Detect which cell encompasses the target text, then output its [X, Y] center coordinate. 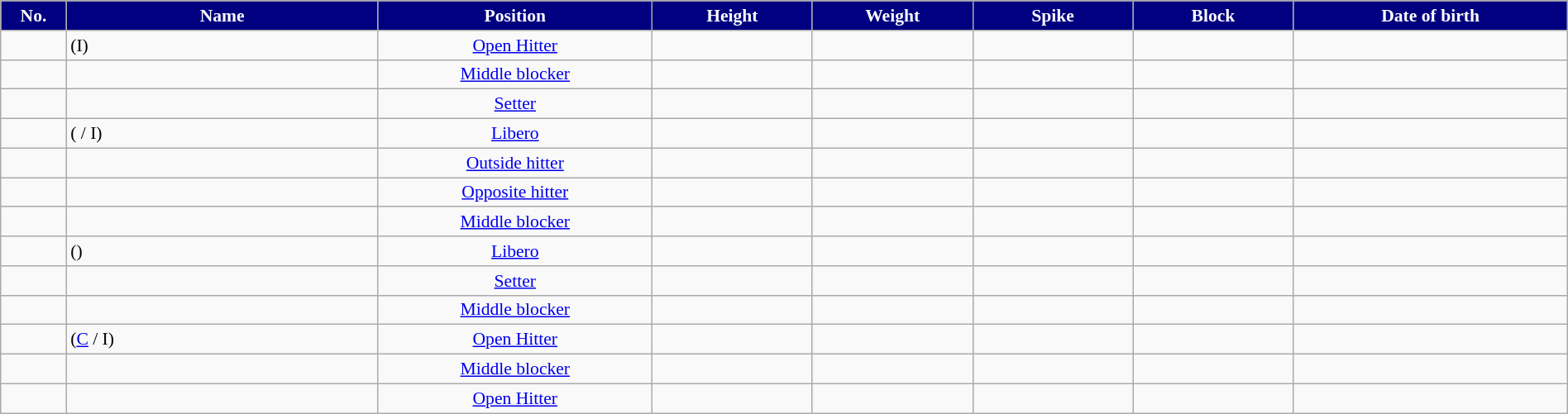
No. [33, 16]
Date of birth [1431, 16]
Spike [1053, 16]
Position [514, 16]
(C / I) [222, 340]
Opposite hitter [514, 193]
Block [1213, 16]
( / I) [222, 134]
Name [222, 16]
(I) [222, 45]
Weight [892, 16]
() [222, 251]
Outside hitter [514, 163]
Height [732, 16]
